Provide the (X, Y) coordinate of the cell's center where the given text is located.  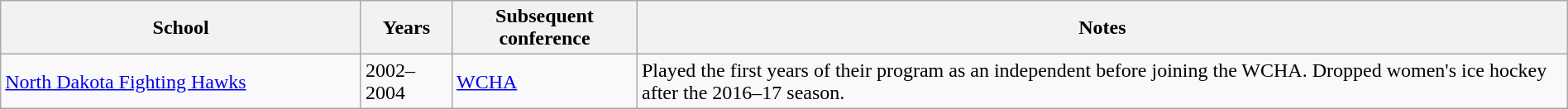
Played the first years of their program as an independent before joining the WCHA. Dropped women's ice hockey after the 2016–17 season. (1102, 81)
2002–2004 (406, 81)
Notes (1102, 28)
Subsequent conference (544, 28)
North Dakota Fighting Hawks (181, 81)
Years (406, 28)
School (181, 28)
WCHA (544, 81)
